Pinpoint the cell where the given text exists, returning its [x, y] midpoint coordinate. 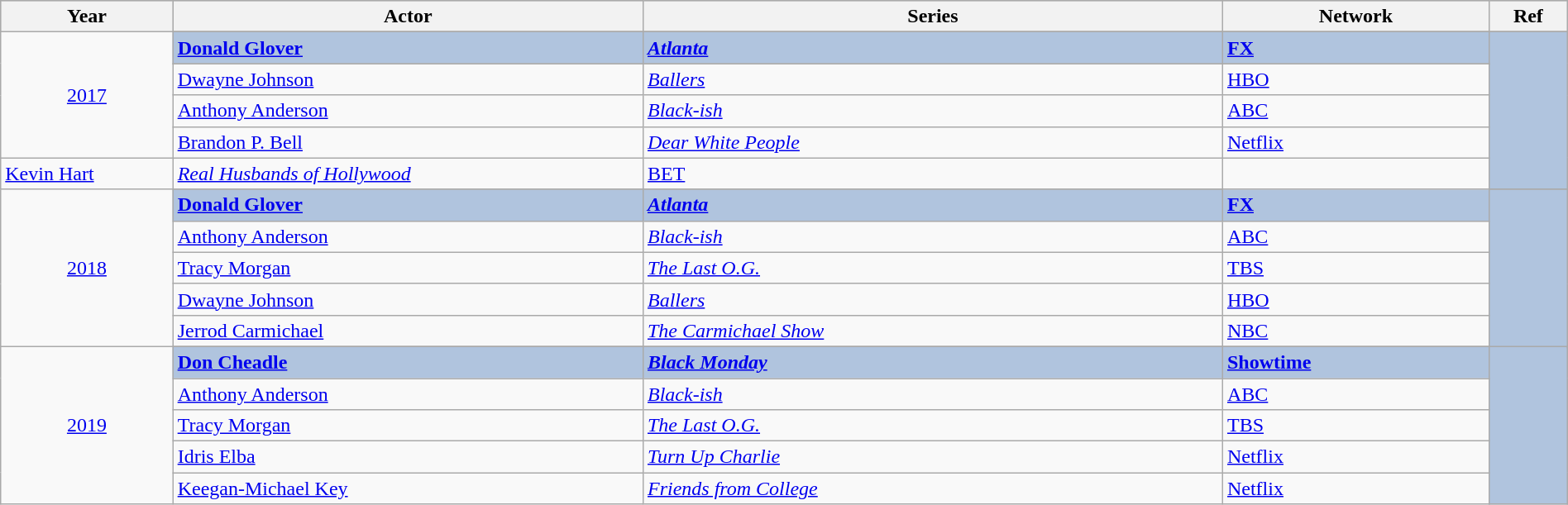
Ref [1528, 17]
Brandon P. Bell [408, 142]
BET [933, 174]
Black Monday [933, 362]
The Carmichael Show [933, 331]
Series [933, 17]
2017 [87, 95]
Real Husbands of Hollywood [408, 174]
Keegan-Michael Key [408, 488]
Dear White People [933, 142]
Network [1355, 17]
Showtime [1355, 362]
Year [87, 17]
2018 [87, 268]
Turn Up Charlie [933, 457]
Friends from College [933, 488]
2019 [87, 425]
Jerrod Carmichael [408, 331]
Idris Elba [408, 457]
Kevin Hart [87, 174]
NBC [1355, 331]
Don Cheadle [408, 362]
Actor [408, 17]
